Detect which cell encompasses the target text, then output its (x, y) center coordinate. 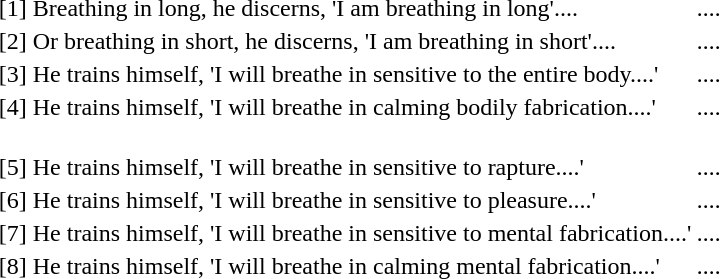
He trains himself, 'I will breathe in sensitive to mental fabrication....' (362, 234)
Or breathing in short, he discerns, 'I am breathing in short'.... (362, 42)
He trains himself, 'I will breathe in sensitive to pleasure....' (362, 200)
He trains himself, 'I will breathe in sensitive to the entire body....' (362, 74)
He trains himself, 'I will breathe in sensitive to rapture....' (362, 154)
He trains himself, 'I will breathe in calming bodily fabrication....' (362, 108)
